Find where the given text appears and provide that cell's center as [X, Y] coordinate. 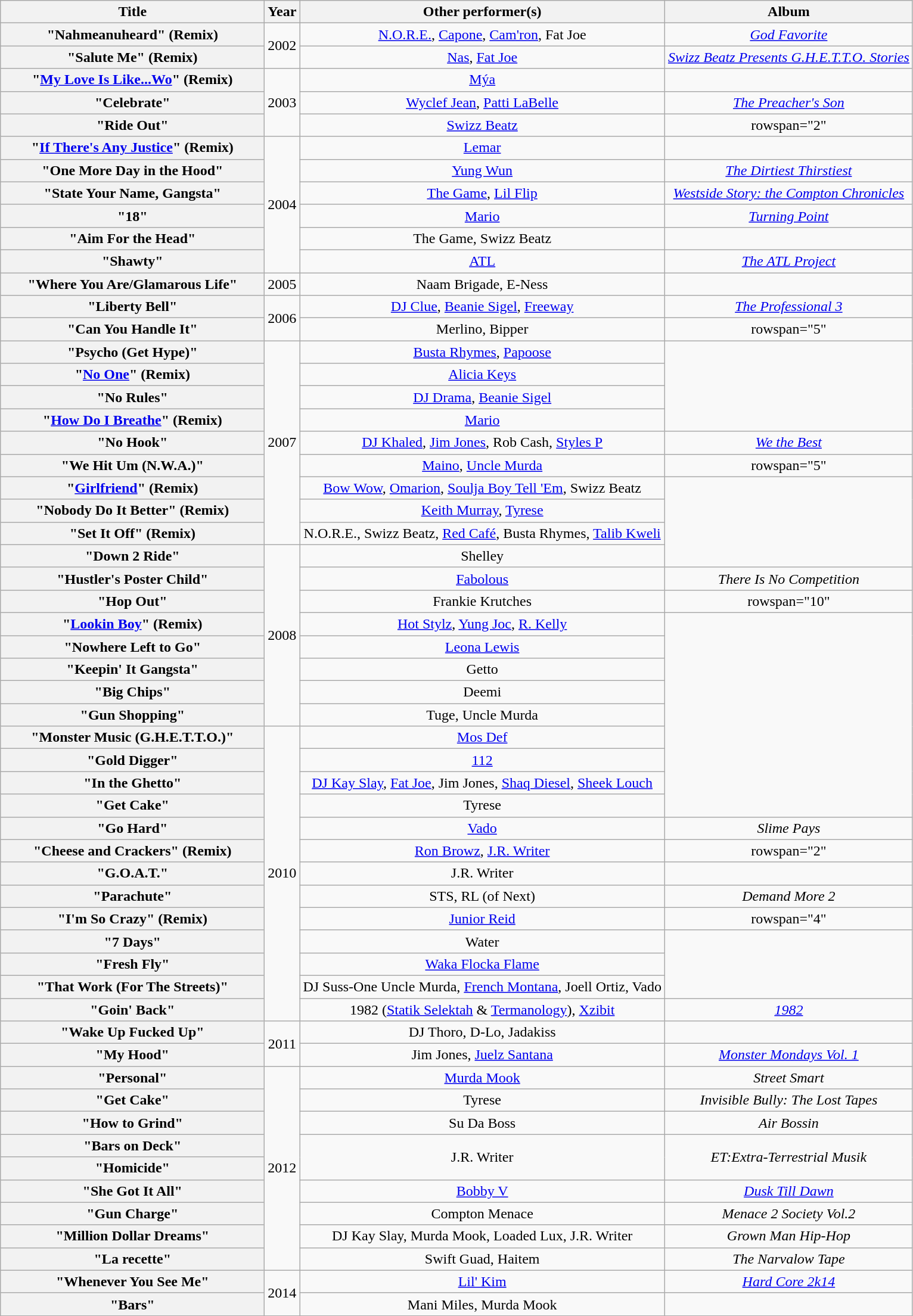
The Professional 3 [788, 307]
Invisible Bully: The Lost Tapes [788, 1100]
"Homicide" [132, 1168]
2014 [282, 1293]
Mani Miles, Murda Mook [483, 1304]
"Lookin Boy" (Remix) [132, 624]
The Preacher's Son [788, 102]
"Bars on Deck" [132, 1146]
112 [483, 760]
Maino, Uncle Murda [483, 465]
Junior Reid [483, 919]
"Ride Out" [132, 125]
"Set It Off" (Remix) [132, 533]
2011 [282, 1044]
"Goin' Back" [132, 1010]
Deemi [483, 692]
"Girlfriend" (Remix) [132, 488]
Hard Core 2k14 [788, 1281]
Getto [483, 670]
There Is No Competition [788, 578]
"She Got It All" [132, 1191]
The Narvalow Tape [788, 1259]
Tuge, Uncle Murda [483, 715]
"Hop Out" [132, 601]
Alicia Keys [483, 375]
Lemar [483, 148]
God Favorite [788, 35]
rowspan="10" [788, 601]
Grown Man Hip-Hop [788, 1236]
Menace 2 Society Vol.2 [788, 1214]
DJ Clue, Beanie Sigel, Freeway [483, 307]
"G.O.A.T." [132, 873]
Keith Murray, Tyrese [483, 511]
2012 [282, 1169]
Vado [483, 828]
"In the Ghetto" [132, 783]
"Liberty Bell" [132, 307]
"Psycho (Get Hype)" [132, 352]
"La recette" [132, 1259]
Water [483, 941]
DJ Kay Slay, Murda Mook, Loaded Lux, J.R. Writer [483, 1236]
"Keepin' It Gangsta" [132, 670]
Swift Guad, Haitem [483, 1259]
2010 [282, 873]
"We Hit Um (N.W.A.)" [132, 465]
Shelley [483, 556]
Bow Wow, Omarion, Soulja Boy Tell 'Em, Swizz Beatz [483, 488]
Street Smart [788, 1078]
"No Rules" [132, 397]
"Down 2 Ride" [132, 556]
"One More Day in the Hood" [132, 170]
"Whenever You See Me" [132, 1281]
"18" [132, 216]
DJ Drama, Beanie Sigel [483, 397]
"Wake Up Fucked Up" [132, 1032]
Bobby V [483, 1191]
DJ Khaled, Jim Jones, Rob Cash, Styles P [483, 443]
2006 [282, 318]
2007 [282, 443]
"My Hood" [132, 1055]
"No One" (Remix) [132, 375]
The Game, Swizz Beatz [483, 238]
"My Love Is Like...Wo" (Remix) [132, 80]
Jim Jones, Juelz Santana [483, 1055]
Nas, Fat Joe [483, 57]
The Dirtiest Thirstiest [788, 170]
DJ Kay Slay, Fat Joe, Jim Jones, Shaq Diesel, Sheek Louch [483, 783]
Monster Mondays Vol. 1 [788, 1055]
2002 [282, 46]
"Nowhere Left to Go" [132, 646]
"Go Hard" [132, 828]
Merlino, Bipper [483, 329]
"Gold Digger" [132, 760]
"Big Chips" [132, 692]
Waka Flocka Flame [483, 964]
Mos Def [483, 738]
The ATL Project [788, 261]
Swizz Beatz Presents G.H.E.T.T.O. Stories [788, 57]
"State Your Name, Gangsta" [132, 193]
Frankie Krutches [483, 601]
"Where You Are/Glamarous Life" [132, 284]
"Parachute" [132, 896]
"Salute Me" (Remix) [132, 57]
"If There's Any Justice" (Remix) [132, 148]
Swizz Beatz [483, 125]
"Nobody Do It Better" (Remix) [132, 511]
Murda Mook [483, 1078]
Naam Brigade, E-Ness [483, 284]
Compton Menace [483, 1214]
Yung Wun [483, 170]
1982 [788, 1010]
Dusk Till Dawn [788, 1191]
STS, RL (of Next) [483, 896]
"Million Dollar Dreams" [132, 1236]
Mýa [483, 80]
2008 [282, 635]
Su Da Boss [483, 1123]
"Gun Shopping" [132, 715]
ATL [483, 261]
"Cheese and Crackers" (Remix) [132, 851]
Fabolous [483, 578]
2005 [282, 284]
Other performer(s) [483, 12]
"Hustler's Poster Child" [132, 578]
Westside Story: the Compton Chronicles [788, 193]
Demand More 2 [788, 896]
Ron Browz, J.R. Writer [483, 851]
rowspan="4" [788, 919]
Turning Point [788, 216]
N.O.R.E., Swizz Beatz, Red Café, Busta Rhymes, Talib Kweli [483, 533]
N.O.R.E., Capone, Cam'ron, Fat Joe [483, 35]
"Can You Handle It" [132, 329]
Title [132, 12]
"Monster Music (G.H.E.T.T.O.)" [132, 738]
Year [282, 12]
Album [788, 12]
"Nahmeanuheard" (Remix) [132, 35]
"How Do I Breathe" (Remix) [132, 420]
"I'm So Crazy" (Remix) [132, 919]
We the Best [788, 443]
DJ Suss-One Uncle Murda, French Montana, Joell Ortiz, Vado [483, 987]
"Fresh Fly" [132, 964]
Slime Pays [788, 828]
2003 [282, 102]
"Personal" [132, 1078]
"7 Days" [132, 941]
Air Bossin [788, 1123]
"Shawty" [132, 261]
DJ Thoro, D-Lo, Jadakiss [483, 1032]
"Aim For the Head" [132, 238]
"Bars" [132, 1304]
2004 [282, 204]
The Game, Lil Flip [483, 193]
"Celebrate" [132, 102]
Leona Lewis [483, 646]
"Gun Charge" [132, 1214]
Lil' Kim [483, 1281]
"How to Grind" [132, 1123]
"No Hook" [132, 443]
Busta Rhymes, Papoose [483, 352]
"That Work (For The Streets)" [132, 987]
1982 (Statik Selektah & Termanology), Xzibit [483, 1010]
ET:Extra-Terrestrial Musik [788, 1157]
Hot Stylz, Yung Joc, R. Kelly [483, 624]
Wyclef Jean, Patti LaBelle [483, 102]
